From the cell containing the given text, extract its center point as (X, Y) coordinate. 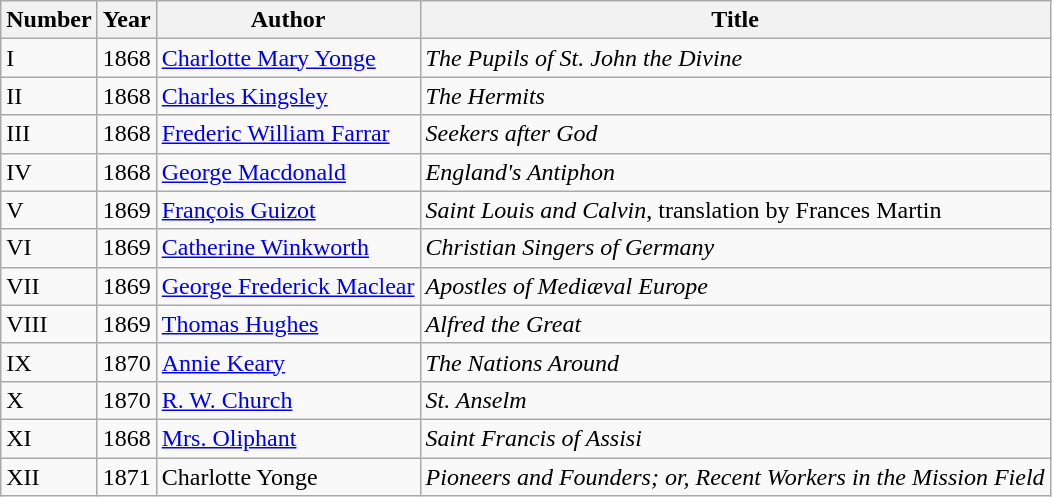
Number (49, 20)
Title (735, 20)
Charles Kingsley (288, 96)
X (49, 400)
Christian Singers of Germany (735, 248)
Mrs. Oliphant (288, 438)
IX (49, 362)
François Guizot (288, 210)
St. Anselm (735, 400)
II (49, 96)
The Hermits (735, 96)
R. W. Church (288, 400)
VIII (49, 324)
Charlotte Mary Yonge (288, 58)
XII (49, 477)
England's Antiphon (735, 172)
The Pupils of St. John the Divine (735, 58)
VII (49, 286)
V (49, 210)
III (49, 134)
XI (49, 438)
Year (126, 20)
George Macdonald (288, 172)
Author (288, 20)
Catherine Winkworth (288, 248)
IV (49, 172)
Annie Keary (288, 362)
Apostles of Mediæval Europe (735, 286)
Saint Louis and Calvin, translation by Frances Martin (735, 210)
Pioneers and Founders; or, Recent Workers in the Mission Field (735, 477)
Charlotte Yonge (288, 477)
VI (49, 248)
1871 (126, 477)
Seekers after God (735, 134)
Frederic William Farrar (288, 134)
The Nations Around (735, 362)
Thomas Hughes (288, 324)
I (49, 58)
George Frederick Maclear (288, 286)
Saint Francis of Assisi (735, 438)
Alfred the Great (735, 324)
